Return (X, Y) of the center of cell containing provided text 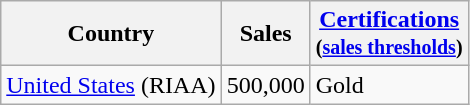
Certifications(sales thresholds) (389, 34)
500,000 (266, 85)
Country (111, 34)
Gold (389, 85)
Sales (266, 34)
United States (RIAA) (111, 85)
